From the cell containing the given text, extract its center point as (x, y) coordinate. 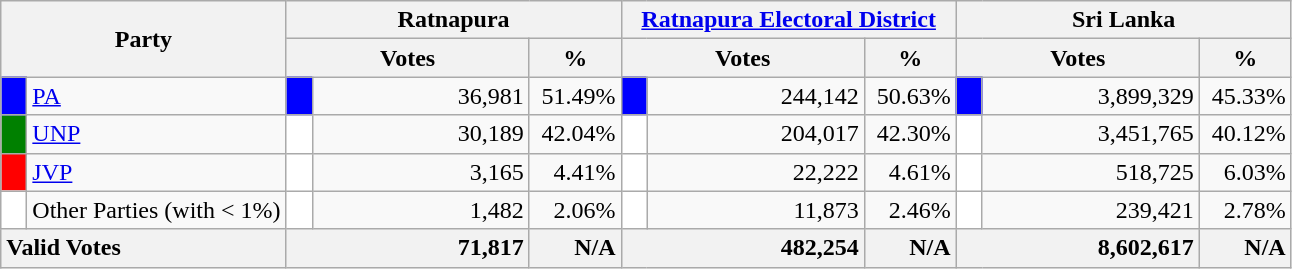
45.33% (1245, 96)
2.06% (575, 210)
4.61% (910, 172)
2.78% (1245, 210)
3,451,765 (1090, 134)
Party (144, 39)
8,602,617 (1078, 248)
2.46% (910, 210)
42.04% (575, 134)
Ratnapura (454, 20)
Other Parties (with < 1%) (156, 210)
482,254 (742, 248)
30,189 (420, 134)
11,873 (756, 210)
50.63% (910, 96)
51.49% (575, 96)
40.12% (1245, 134)
4.41% (575, 172)
239,421 (1090, 210)
UNP (156, 134)
42.30% (910, 134)
Valid Votes (144, 248)
Sri Lanka (1124, 20)
Ratnapura Electoral District (788, 20)
JVP (156, 172)
3,165 (420, 172)
36,981 (420, 96)
3,899,329 (1090, 96)
PA (156, 96)
22,222 (756, 172)
1,482 (420, 210)
244,142 (756, 96)
6.03% (1245, 172)
518,725 (1090, 172)
204,017 (756, 134)
71,817 (408, 248)
